Pinpoint the cell where the given text exists, returning its (X, Y) midpoint coordinate. 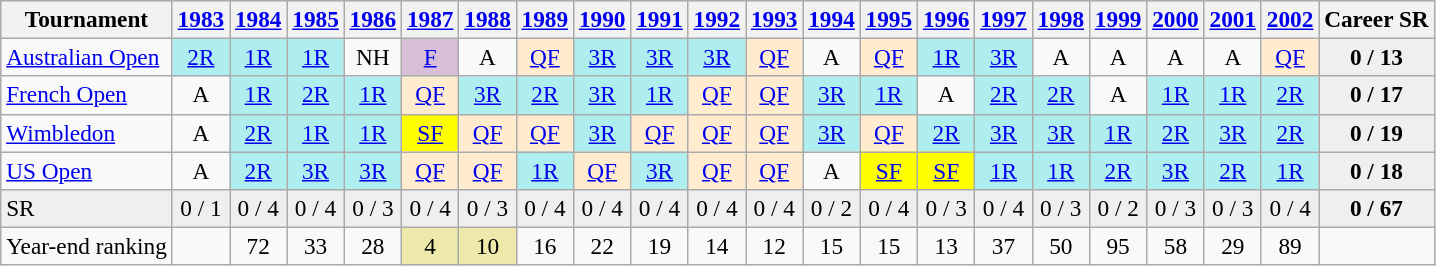
89 (1290, 246)
1991 (660, 19)
0 / 17 (1376, 95)
50 (1060, 246)
NH (372, 57)
Australian Open (86, 57)
1983 (200, 19)
37 (1004, 246)
28 (372, 246)
1999 (1118, 19)
SR (86, 208)
1985 (316, 19)
0 / 1 (200, 208)
33 (316, 246)
58 (1176, 246)
Wimbledon (86, 133)
22 (602, 246)
1992 (716, 19)
1994 (832, 19)
0 / 19 (1376, 133)
2001 (1232, 19)
12 (774, 246)
1996 (946, 19)
0 / 13 (1376, 57)
Year-end ranking (86, 246)
US Open (86, 170)
2002 (1290, 19)
Career SR (1376, 19)
19 (660, 246)
French Open (86, 95)
F (430, 57)
16 (544, 246)
1986 (372, 19)
1995 (888, 19)
10 (488, 246)
4 (430, 246)
13 (946, 246)
1987 (430, 19)
1988 (488, 19)
14 (716, 246)
1989 (544, 19)
0 / 18 (1376, 170)
2000 (1176, 19)
1993 (774, 19)
1990 (602, 19)
95 (1118, 246)
Tournament (86, 19)
1997 (1004, 19)
0 / 67 (1376, 208)
1998 (1060, 19)
1984 (258, 19)
72 (258, 246)
29 (1232, 246)
